Search for the cell housing the specified text and yield its [X, Y] center coordinate. 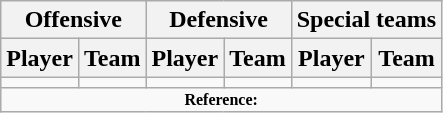
Offensive [74, 20]
Special teams [366, 20]
Reference: [222, 100]
Defensive [218, 20]
